Return the [x, y] coordinate for the center point of the cell that contains the specified text.  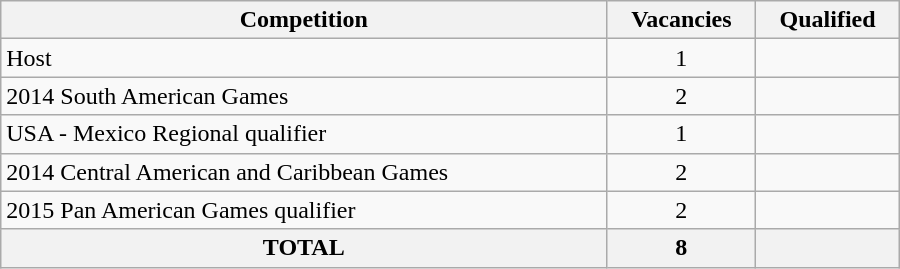
2015 Pan American Games qualifier [304, 210]
Host [304, 58]
Vacancies [682, 20]
Qualified [828, 20]
TOTAL [304, 248]
8 [682, 248]
2014 Central American and Caribbean Games [304, 172]
USA - Mexico Regional qualifier [304, 134]
Competition [304, 20]
2014 South American Games [304, 96]
